Return the [X, Y] coordinate for the center point of the cell that contains the specified text.  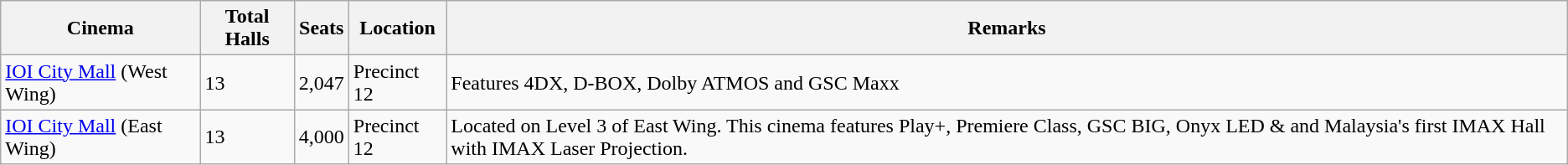
Seats [322, 28]
Cinema [101, 28]
Remarks [1007, 28]
Total Halls [247, 28]
IOI City Mall (West Wing) [101, 82]
Features 4DX, D-BOX, Dolby ATMOS and GSC Maxx [1007, 82]
Location [397, 28]
IOI City Mall (East Wing) [101, 137]
4,000 [322, 137]
2,047 [322, 82]
